Provide the [X, Y] coordinate of the cell's center where the given text is located.  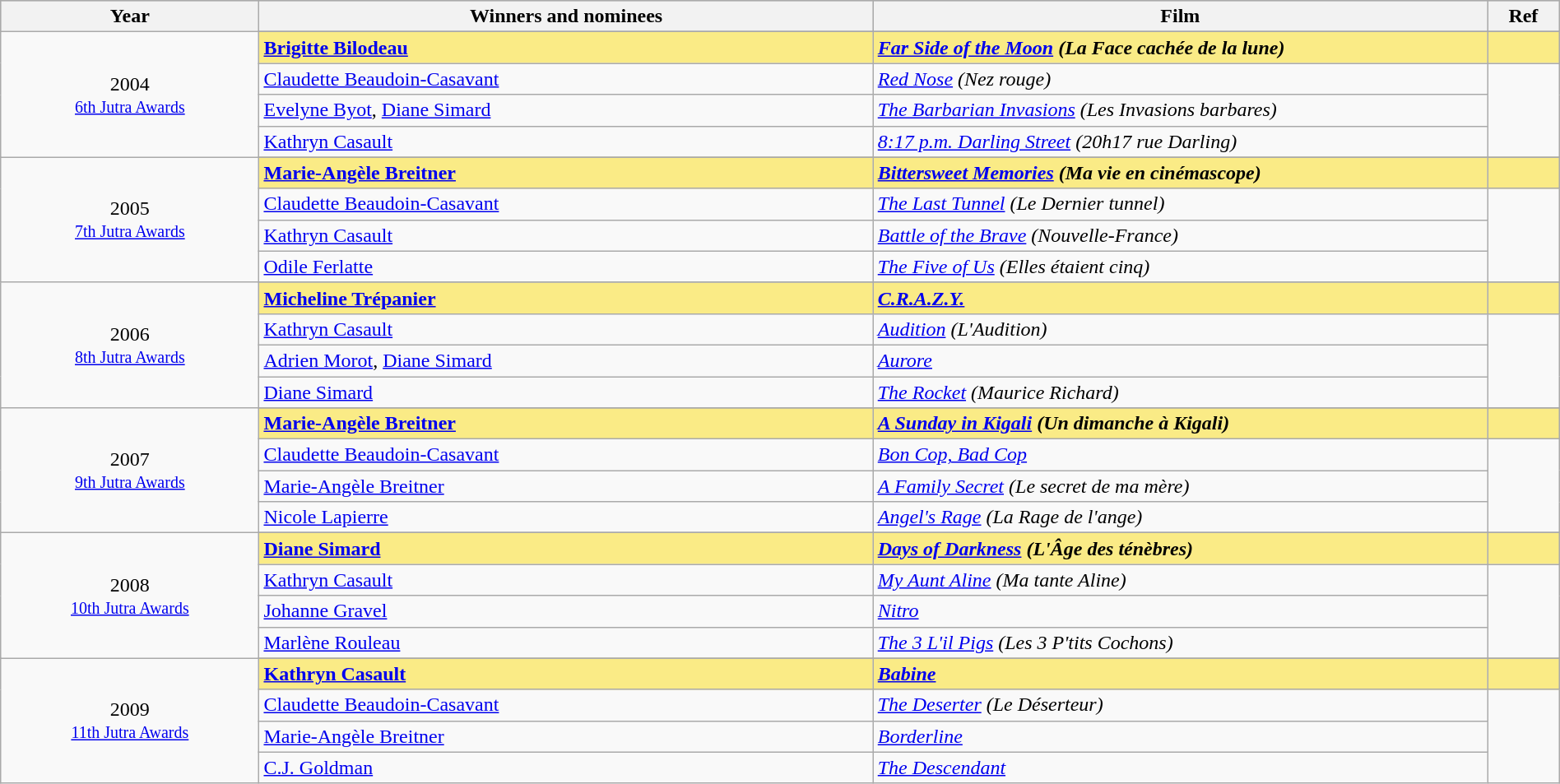
Year [130, 16]
The Descendant [1180, 768]
2006 8th Jutra Awards [130, 345]
Marlène Rouleau [566, 643]
2005 7th Jutra Awards [130, 220]
The Rocket (Maurice Richard) [1180, 392]
Johanne Gravel [566, 611]
Aurore [1180, 360]
Adrien Morot, Diane Simard [566, 360]
Brigitte Bilodeau [566, 48]
Nitro [1180, 611]
Babine [1180, 674]
Bittersweet Memories (Ma vie en cinémascope) [1180, 173]
The 3 L'il Pigs (Les 3 P'tits Cochons) [1180, 643]
Days of Darkness (L'Âge des ténèbres) [1180, 549]
2004 6th Jutra Awards [130, 95]
C.J. Goldman [566, 768]
Audition (L'Audition) [1180, 329]
My Aunt Aline (Ma tante Aline) [1180, 580]
Angel's Rage (La Rage de l'ange) [1180, 517]
Nicole Lapierre [566, 517]
2009 11th Jutra Awards [130, 721]
Red Nose (Nez rouge) [1180, 79]
2007 9th Jutra Awards [130, 471]
The Barbarian Invasions (Les Invasions barbares) [1180, 110]
Evelyne Byot, Diane Simard [566, 110]
A Family Secret (Le secret de ma mère) [1180, 486]
Ref [1524, 16]
8:17 p.m. Darling Street (20h17 rue Darling) [1180, 141]
C.R.A.Z.Y. [1180, 298]
2008 10th Jutra Awards [130, 596]
The Five of Us (Elles étaient cinq) [1180, 267]
Winners and nominees [566, 16]
The Deserter (Le Déserteur) [1180, 705]
The Last Tunnel (Le Dernier tunnel) [1180, 204]
Bon Cop, Bad Cop [1180, 455]
Odile Ferlatte [566, 267]
A Sunday in Kigali (Un dimanche à Kigali) [1180, 424]
Film [1180, 16]
Far Side of the Moon (La Face cachée de la lune) [1180, 48]
Micheline Trépanier [566, 298]
Borderline [1180, 736]
Battle of the Brave (Nouvelle-France) [1180, 235]
